Find where the given text appears and provide that cell's center as [X, Y] coordinate. 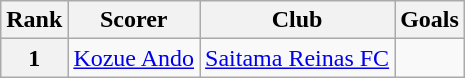
Scorer [134, 20]
Saitama Reinas FC [298, 58]
1 [34, 58]
Rank [34, 20]
Club [298, 20]
Kozue Ando [134, 58]
Goals [430, 20]
